For the text-containing cell, return its midpoint in [X, Y] coordinate format. 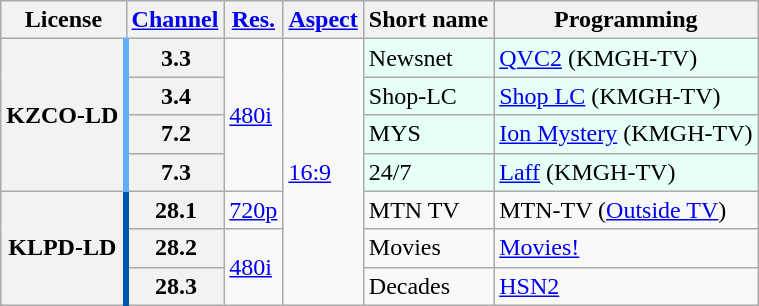
QVC2 (KMGH-TV) [626, 58]
Shop-LC [428, 96]
Aspect [323, 20]
Movies [428, 248]
Channel [175, 20]
MTN TV [428, 210]
720p [254, 210]
28.1 [175, 210]
MYS [428, 134]
Movies! [626, 248]
Ion Mystery (KMGH-TV) [626, 134]
3.4 [175, 96]
Decades [428, 286]
HSN2 [626, 286]
Programming [626, 20]
28.3 [175, 286]
7.2 [175, 134]
24/7 [428, 172]
MTN-TV (Outside TV) [626, 210]
Newsnet [428, 58]
KLPD-LD [64, 248]
Laff (KMGH-TV) [626, 172]
7.3 [175, 172]
KZCO-LD [64, 115]
3.3 [175, 58]
License [64, 20]
28.2 [175, 248]
16:9 [323, 172]
Short name [428, 20]
Shop LC (KMGH-TV) [626, 96]
Res. [254, 20]
